Detect which cell encompasses the target text, then output its (X, Y) center coordinate. 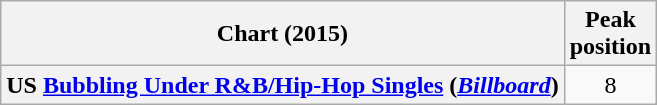
Peakposition (610, 34)
Chart (2015) (282, 34)
8 (610, 85)
US Bubbling Under R&B/Hip-Hop Singles (Billboard) (282, 85)
